Provide the (X, Y) coordinate of the cell's center where the given text is located.  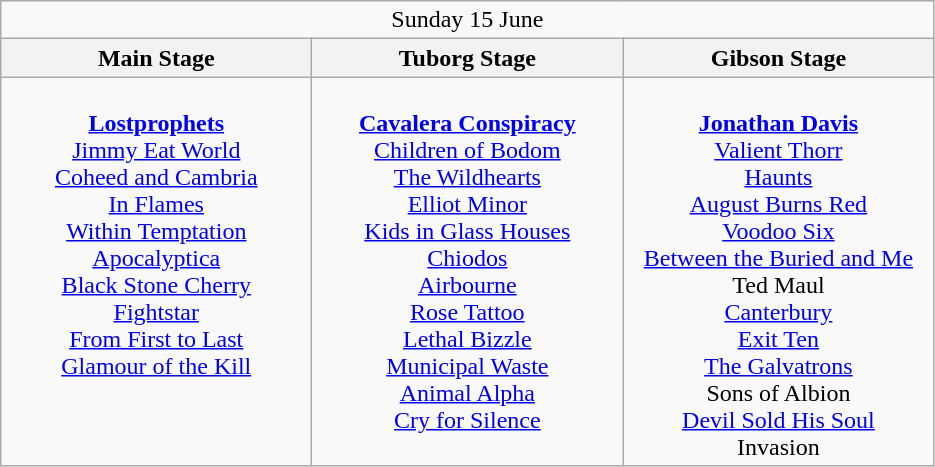
Tuborg Stage (468, 58)
Gibson Stage (778, 58)
Sunday 15 June (468, 20)
Main Stage (156, 58)
